Output the [x, y] coordinate of the center of the cell containing the given text.  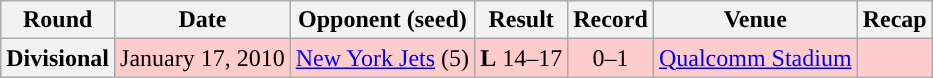
Venue [755, 20]
Round [58, 20]
Record [611, 20]
Qualcomm Stadium [755, 58]
Recap [894, 20]
Result [522, 20]
New York Jets (5) [382, 58]
Opponent (seed) [382, 20]
Divisional [58, 58]
January 17, 2010 [203, 58]
0–1 [611, 58]
L 14–17 [522, 58]
Date [203, 20]
